Locate the cell with the specified text and output its (X, Y) center coordinate. 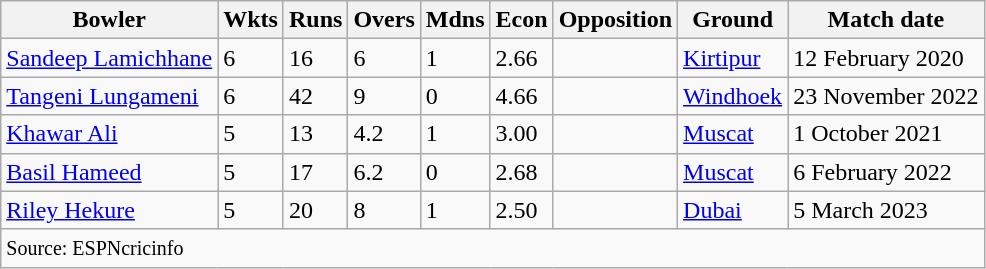
4.2 (384, 134)
17 (315, 172)
3.00 (522, 134)
16 (315, 58)
1 October 2021 (886, 134)
4.66 (522, 96)
Opposition (615, 20)
23 November 2022 (886, 96)
Khawar Ali (110, 134)
6.2 (384, 172)
Runs (315, 20)
Source: ESPNcricinfo (492, 248)
Dubai (733, 210)
Wkts (251, 20)
2.68 (522, 172)
6 February 2022 (886, 172)
42 (315, 96)
Kirtipur (733, 58)
Econ (522, 20)
12 February 2020 (886, 58)
2.50 (522, 210)
Basil Hameed (110, 172)
Match date (886, 20)
Overs (384, 20)
Tangeni Lungameni (110, 96)
Sandeep Lamichhane (110, 58)
13 (315, 134)
Riley Hekure (110, 210)
8 (384, 210)
Bowler (110, 20)
Mdns (455, 20)
Ground (733, 20)
5 March 2023 (886, 210)
9 (384, 96)
Windhoek (733, 96)
2.66 (522, 58)
20 (315, 210)
